Detect which cell encompasses the target text, then output its [x, y] center coordinate. 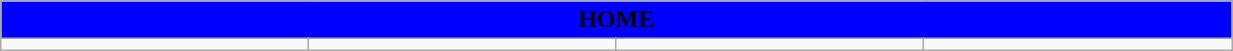
HOME [616, 20]
